Locate the cell with the specified text and output its (X, Y) center coordinate. 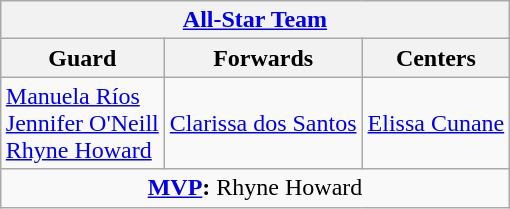
MVP: Rhyne Howard (254, 188)
Forwards (263, 58)
Clarissa dos Santos (263, 123)
Manuela Ríos Jennifer O'Neill Rhyne Howard (82, 123)
Elissa Cunane (436, 123)
Guard (82, 58)
All-Star Team (254, 20)
Centers (436, 58)
